Provide the (x, y) coordinate of the cell's center where the given text is located.  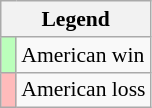
Legend (76, 19)
American loss (83, 90)
American win (83, 55)
